Pinpoint the cell where the given text exists, returning its (x, y) midpoint coordinate. 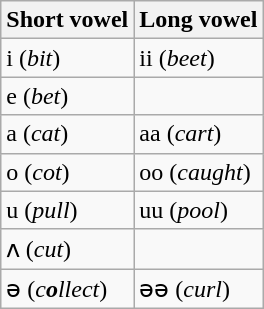
Long vowel (198, 20)
əə (curl) (198, 289)
o (cot) (68, 172)
uu (pool) (198, 210)
e (bet) (68, 96)
i (bit) (68, 58)
a (cat) (68, 134)
ii (beet) (198, 58)
Short vowel (68, 20)
oo (caught) (198, 172)
ʌ (cut) (68, 249)
aa (cart) (198, 134)
u (pull) (68, 210)
ə (collect) (68, 289)
